Extract the (X, Y) coordinate from the center of the cell holding the provided text.  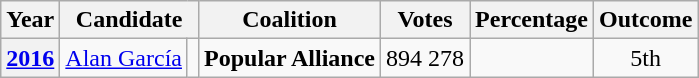
Alan García (124, 58)
Candidate (130, 20)
Outcome (645, 20)
Percentage (532, 20)
2016 (30, 58)
Popular Alliance (290, 58)
5th (645, 58)
Year (30, 20)
Coalition (290, 20)
894 278 (426, 58)
Votes (426, 20)
